Return the [X, Y] coordinate for the center point of the cell that contains the specified text.  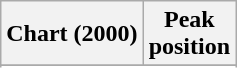
Peak position [189, 34]
Chart (2000) [72, 34]
